Extract the [x, y] coordinate from the center of the cell holding the provided text.  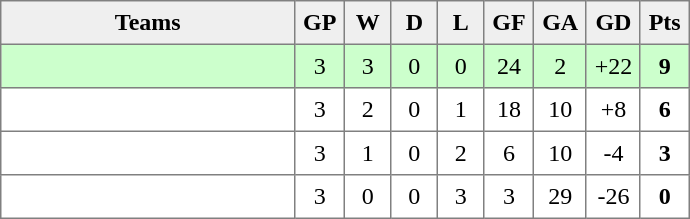
W [368, 23]
GD [613, 23]
-4 [613, 153]
9 [664, 66]
GA [560, 23]
Teams [148, 23]
+22 [613, 66]
18 [509, 110]
Pts [664, 23]
D [414, 23]
24 [509, 66]
GF [509, 23]
+8 [613, 110]
29 [560, 197]
L [461, 23]
-26 [613, 197]
GP [320, 23]
